Extract the [X, Y] coordinate from the center of the cell holding the provided text.  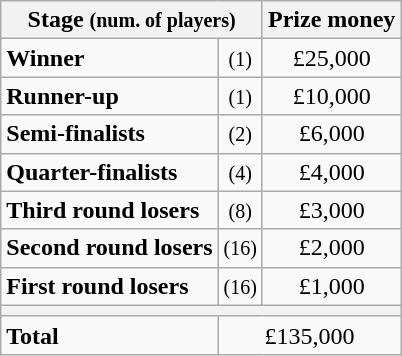
Second round losers [110, 248]
Stage (num. of players) [132, 20]
Runner-up [110, 96]
£25,000 [331, 58]
Quarter-finalists [110, 172]
First round losers [110, 286]
£4,000 [331, 172]
£10,000 [331, 96]
£3,000 [331, 210]
(4) [240, 172]
(2) [240, 134]
Total [110, 335]
£6,000 [331, 134]
Winner [110, 58]
Prize money [331, 20]
(8) [240, 210]
£2,000 [331, 248]
Semi-finalists [110, 134]
£1,000 [331, 286]
£135,000 [310, 335]
Third round losers [110, 210]
